From the cell containing the given text, extract its center point as (X, Y) coordinate. 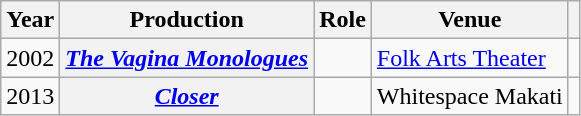
Year (30, 20)
2013 (30, 96)
Production (187, 20)
Venue (470, 20)
Folk Arts Theater (470, 58)
The Vagina Monologues (187, 58)
Role (343, 20)
Closer (187, 96)
2002 (30, 58)
Whitespace Makati (470, 96)
